Detect which cell encompasses the target text, then output its (x, y) center coordinate. 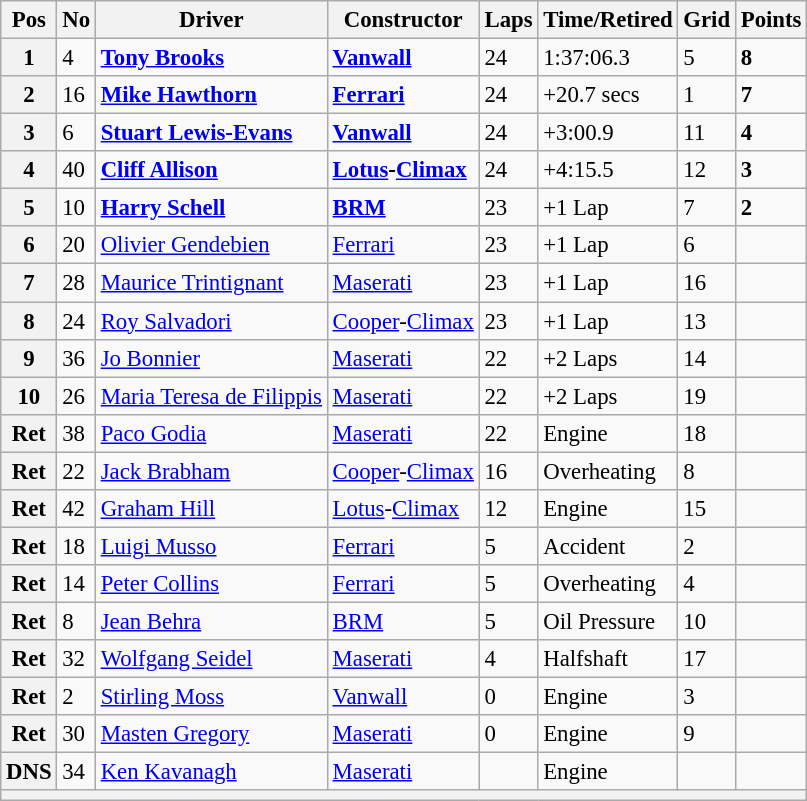
Luigi Musso (211, 546)
40 (76, 170)
Driver (211, 20)
Peter Collins (211, 584)
36 (76, 358)
Maria Teresa de Filippis (211, 396)
Accident (608, 546)
Laps (508, 20)
Mike Hawthorn (211, 95)
Grid (706, 20)
+20.7 secs (608, 95)
Masten Gregory (211, 734)
11 (706, 133)
Olivier Gendebien (211, 245)
Ken Kavanagh (211, 772)
Halfshaft (608, 659)
Stuart Lewis-Evans (211, 133)
Wolfgang Seidel (211, 659)
34 (76, 772)
30 (76, 734)
17 (706, 659)
15 (706, 509)
28 (76, 283)
Roy Salvadori (211, 321)
Pos (29, 20)
Time/Retired (608, 20)
1:37:06.3 (608, 58)
+4:15.5 (608, 170)
Cliff Allison (211, 170)
Graham Hill (211, 509)
Tony Brooks (211, 58)
20 (76, 245)
Paco Godia (211, 433)
Jean Behra (211, 621)
Jo Bonnier (211, 358)
38 (76, 433)
Jack Brabham (211, 471)
No (76, 20)
Oil Pressure (608, 621)
Points (770, 20)
Maurice Trintignant (211, 283)
Harry Schell (211, 208)
Constructor (403, 20)
32 (76, 659)
13 (706, 321)
26 (76, 396)
19 (706, 396)
DNS (29, 772)
42 (76, 509)
+3:00.9 (608, 133)
Stirling Moss (211, 697)
